Find where the given text appears and provide that cell's center as (X, Y) coordinate. 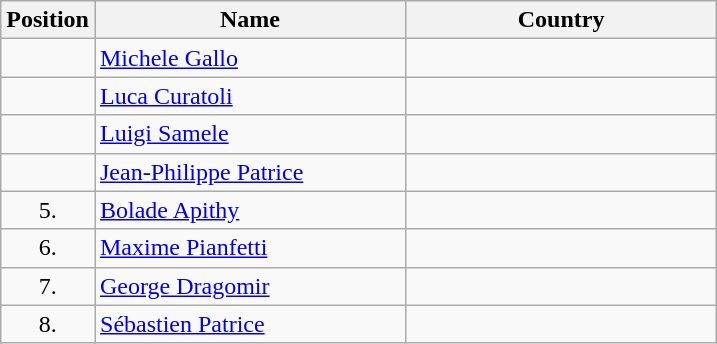
Bolade Apithy (250, 210)
5. (48, 210)
7. (48, 286)
Luigi Samele (250, 134)
Maxime Pianfetti (250, 248)
Name (250, 20)
Country (562, 20)
8. (48, 324)
George Dragomir (250, 286)
Position (48, 20)
Sébastien Patrice (250, 324)
Jean-Philippe Patrice (250, 172)
6. (48, 248)
Luca Curatoli (250, 96)
Michele Gallo (250, 58)
